From the cell containing the given text, extract its center point as (X, Y) coordinate. 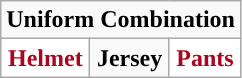
Jersey (130, 58)
Uniform Combination (121, 20)
Helmet (46, 58)
Pants (204, 58)
